Scan for the cell matching the given text and deliver its [x, y] coordinate at center. 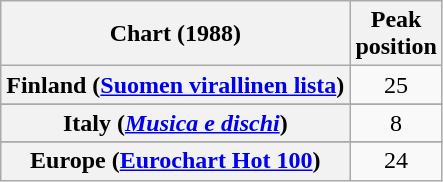
Chart (1988) [176, 34]
25 [396, 85]
24 [396, 161]
Italy (Musica e dischi) [176, 123]
Finland (Suomen virallinen lista) [176, 85]
Peakposition [396, 34]
8 [396, 123]
Europe (Eurochart Hot 100) [176, 161]
